Provide the (X, Y) coordinate of the cell's center where the given text is located.  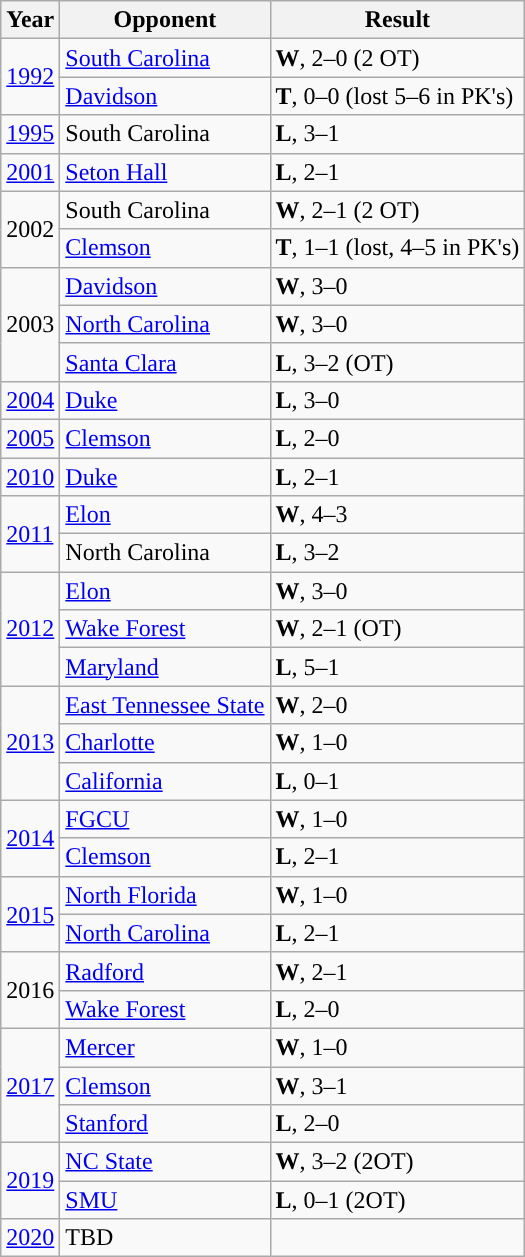
2019 (30, 1181)
1992 (30, 77)
W, 4–3 (398, 515)
Seton Hall (165, 172)
W, 2–1 (OT) (398, 629)
L, 0–1 (2OT) (398, 1200)
L, 3–2 (398, 553)
W, 3–1 (398, 1085)
L, 3–1 (398, 134)
2011 (30, 534)
2017 (30, 1085)
W, 2–1 (2 OT) (398, 210)
T, 0–0 (lost 5–6 in PK's) (398, 96)
SMU (165, 1200)
2002 (30, 229)
NC State (165, 1162)
W, 2–0 (2 OT) (398, 58)
Maryland (165, 667)
California (165, 781)
2004 (30, 400)
Year (30, 20)
Charlotte (165, 743)
2014 (30, 838)
Radford (165, 971)
Santa Clara (165, 362)
W, 2–0 (398, 705)
L, 5–1 (398, 667)
2016 (30, 990)
2005 (30, 438)
2003 (30, 324)
2001 (30, 172)
1995 (30, 134)
L, 0–1 (398, 781)
Result (398, 20)
W, 3–2 (2OT) (398, 1162)
Stanford (165, 1124)
2013 (30, 743)
2020 (30, 1238)
L, 3–0 (398, 400)
Opponent (165, 20)
T, 1–1 (lost, 4–5 in PK's) (398, 248)
L, 3–2 (OT) (398, 362)
North Florida (165, 895)
East Tennessee State (165, 705)
2010 (30, 477)
FGCU (165, 819)
Mercer (165, 1047)
TBD (165, 1238)
2012 (30, 629)
W, 2–1 (398, 971)
2015 (30, 914)
